From the cell containing the given text, extract its center point as (x, y) coordinate. 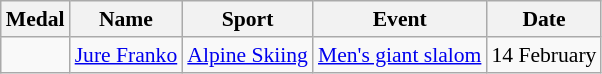
14 February (544, 55)
Date (544, 19)
Alpine Skiing (248, 55)
Event (400, 19)
Sport (248, 19)
Medal (36, 19)
Name (126, 19)
Jure Franko (126, 55)
Men's giant slalom (400, 55)
